Capture the cell that displays the provided text and extract its (X, Y) central coordinate. 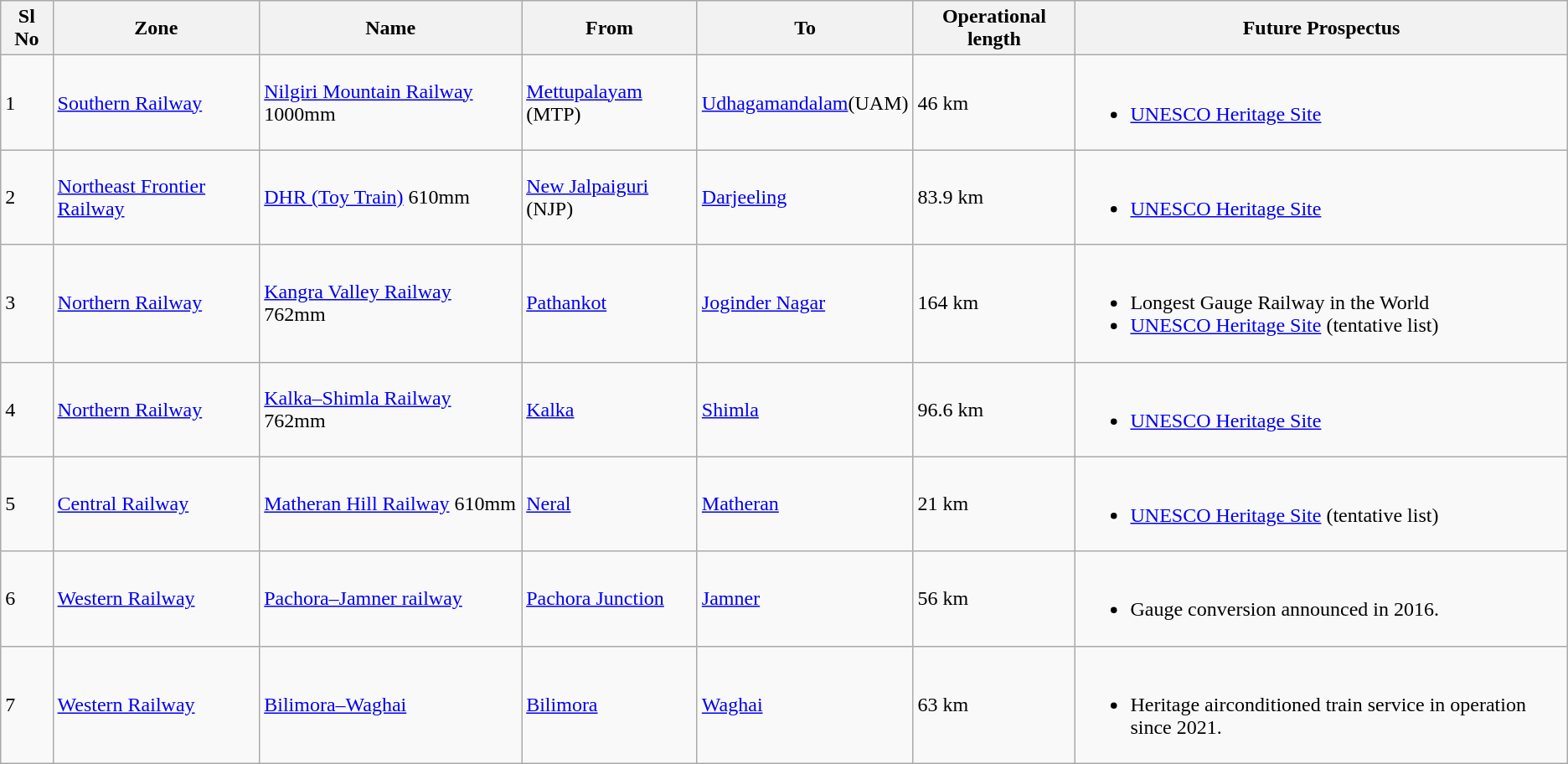
96.6 km (994, 409)
Zone (156, 28)
Southern Railway (156, 102)
Name (390, 28)
Kalka–Shimla Railway 762mm (390, 409)
DHR (Toy Train) 610mm (390, 198)
Pachora–Jamner railway (390, 598)
5 (27, 504)
4 (27, 409)
Bilimora–Waghai (390, 705)
Kangra Valley Railway 762mm (390, 303)
Kalka (610, 409)
Operational length (994, 28)
7 (27, 705)
From (610, 28)
Longest Gauge Railway in the WorldUNESCO Heritage Site (tentative list) (1322, 303)
Sl No (27, 28)
3 (27, 303)
1 (27, 102)
2 (27, 198)
Pathankot (610, 303)
63 km (994, 705)
Mettupalayam (MTP) (610, 102)
Central Railway (156, 504)
New Jalpaiguri (NJP) (610, 198)
21 km (994, 504)
Bilimora (610, 705)
Matheran Hill Railway 610mm (390, 504)
6 (27, 598)
Matheran (805, 504)
Pachora Junction (610, 598)
Jamner (805, 598)
Darjeeling (805, 198)
46 km (994, 102)
Udhagamandalam(UAM) (805, 102)
Joginder Nagar (805, 303)
Waghai (805, 705)
Heritage airconditioned train service in operation since 2021. (1322, 705)
To (805, 28)
Future Prospectus (1322, 28)
Northeast Frontier Railway (156, 198)
UNESCO Heritage Site (tentative list) (1322, 504)
Nilgiri Mountain Railway 1000mm (390, 102)
Neral (610, 504)
164 km (994, 303)
Gauge conversion announced in 2016. (1322, 598)
56 km (994, 598)
83.9 km (994, 198)
Shimla (805, 409)
